Capture the cell that displays the provided text and extract its (X, Y) central coordinate. 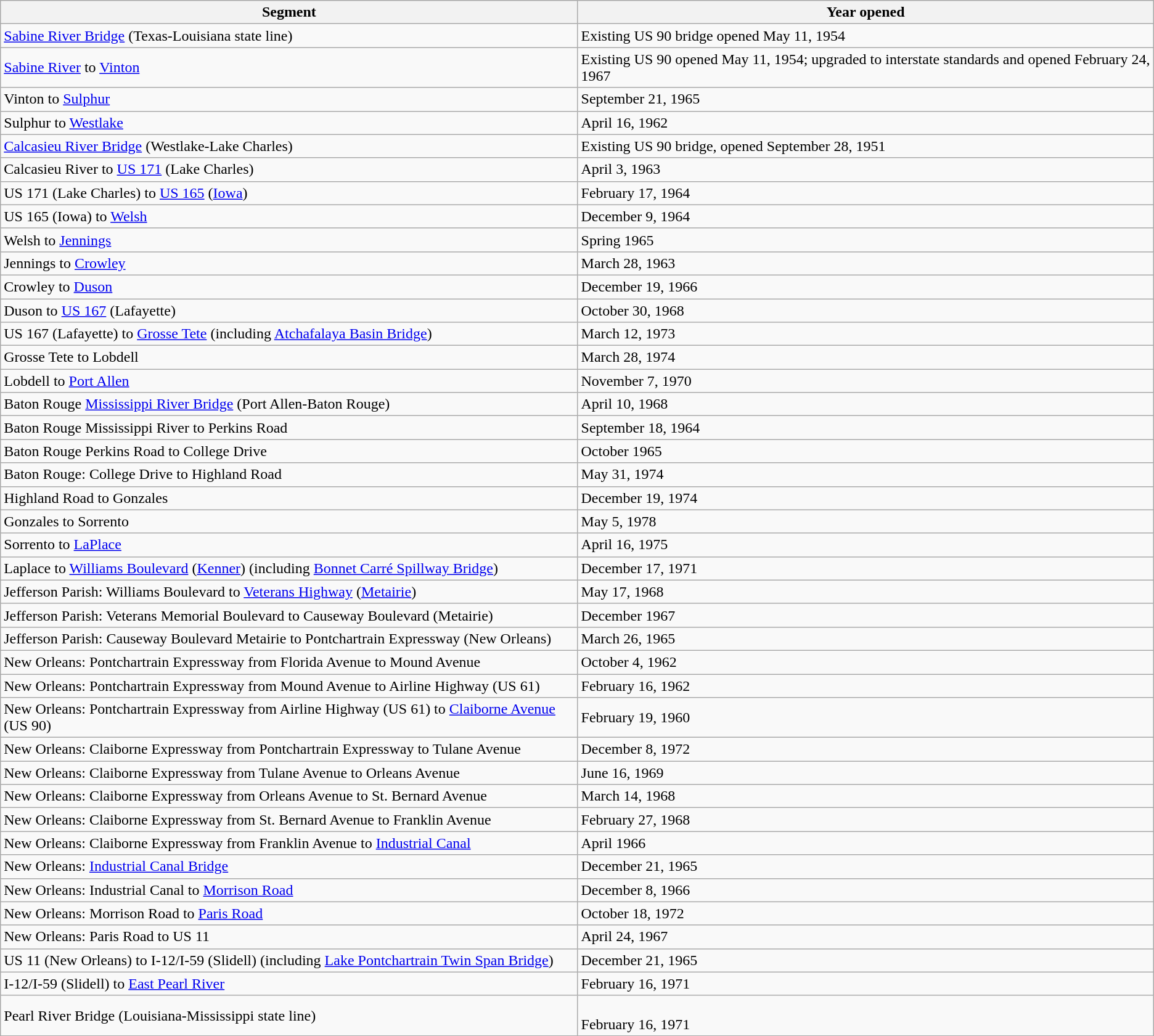
December 19, 1966 (865, 287)
New Orleans: Claiborne Expressway from Orleans Avenue to St. Bernard Avenue (289, 796)
December 19, 1974 (865, 498)
New Orleans: Industrial Canal Bridge (289, 867)
December 1967 (865, 615)
February 16, 1962 (865, 686)
US 165 (Iowa) to Welsh (289, 216)
October 30, 1968 (865, 310)
Year opened (865, 12)
Vinton to Sulphur (289, 99)
Baton Rouge: College Drive to Highland Road (289, 475)
Baton Rouge Mississippi River to Perkins Road (289, 428)
September 18, 1964 (865, 428)
June 16, 1969 (865, 773)
December 17, 1971 (865, 568)
Jennings to Crowley (289, 263)
March 12, 1973 (865, 334)
US 167 (Lafayette) to Grosse Tete (including Atchafalaya Basin Bridge) (289, 334)
New Orleans: Industrial Canal to Morrison Road (289, 890)
Sabine River Bridge (Texas-Louisiana state line) (289, 36)
Highland Road to Gonzales (289, 498)
April 16, 1975 (865, 545)
Jefferson Parish: Williams Boulevard to Veterans Highway (Metairie) (289, 592)
New Orleans: Claiborne Expressway from Pontchartrain Expressway to Tulane Avenue (289, 749)
April 16, 1962 (865, 123)
Sorrento to LaPlace (289, 545)
New Orleans: Claiborne Expressway from Franklin Avenue to Industrial Canal (289, 843)
US 171 (Lake Charles) to US 165 (Iowa) (289, 193)
New Orleans: Paris Road to US 11 (289, 937)
February 17, 1964 (865, 193)
October 1965 (865, 451)
April 10, 1968 (865, 404)
New Orleans: Pontchartrain Expressway from Florida Avenue to Mound Avenue (289, 662)
May 31, 1974 (865, 475)
February 27, 1968 (865, 820)
Segment (289, 12)
September 21, 1965 (865, 99)
October 4, 1962 (865, 662)
Existing US 90 bridge opened May 11, 1954 (865, 36)
Grosse Tete to Lobdell (289, 357)
December 8, 1966 (865, 890)
May 5, 1978 (865, 521)
November 7, 1970 (865, 381)
New Orleans: Pontchartrain Expressway from Airline Highway (US 61) to Claiborne Avenue (US 90) (289, 717)
Existing US 90 opened May 11, 1954; upgraded to interstate standards and opened February 24, 1967 (865, 68)
December 9, 1964 (865, 216)
New Orleans: Morrison Road to Paris Road (289, 913)
New Orleans: Claiborne Expressway from Tulane Avenue to Orleans Avenue (289, 773)
May 17, 1968 (865, 592)
Sabine River to Vinton (289, 68)
April 3, 1963 (865, 169)
US 11 (New Orleans) to I-12/I-59 (Slidell) (including Lake Pontchartrain Twin Span Bridge) (289, 960)
Spring 1965 (865, 240)
New Orleans: Claiborne Expressway from St. Bernard Avenue to Franklin Avenue (289, 820)
March 14, 1968 (865, 796)
Jefferson Parish: Veterans Memorial Boulevard to Causeway Boulevard (Metairie) (289, 615)
Welsh to Jennings (289, 240)
April 1966 (865, 843)
February 19, 1960 (865, 717)
Existing US 90 bridge, opened September 28, 1951 (865, 146)
October 18, 1972 (865, 913)
Duson to US 167 (Lafayette) (289, 310)
Sulphur to Westlake (289, 123)
Jefferson Parish: Causeway Boulevard Metairie to Pontchartrain Expressway (New Orleans) (289, 638)
Laplace to Williams Boulevard (Kenner) (including Bonnet Carré Spillway Bridge) (289, 568)
Crowley to Duson (289, 287)
Calcasieu River Bridge (Westlake-Lake Charles) (289, 146)
Gonzales to Sorrento (289, 521)
Pearl River Bridge (Louisiana-Mississippi state line) (289, 1016)
March 26, 1965 (865, 638)
Baton Rouge Perkins Road to College Drive (289, 451)
New Orleans: Pontchartrain Expressway from Mound Avenue to Airline Highway (US 61) (289, 686)
Calcasieu River to US 171 (Lake Charles) (289, 169)
Lobdell to Port Allen (289, 381)
December 8, 1972 (865, 749)
I-12/I-59 (Slidell) to East Pearl River (289, 984)
March 28, 1974 (865, 357)
April 24, 1967 (865, 937)
March 28, 1963 (865, 263)
Baton Rouge Mississippi River Bridge (Port Allen-Baton Rouge) (289, 404)
